Capture the cell that displays the provided text and extract its [X, Y] central coordinate. 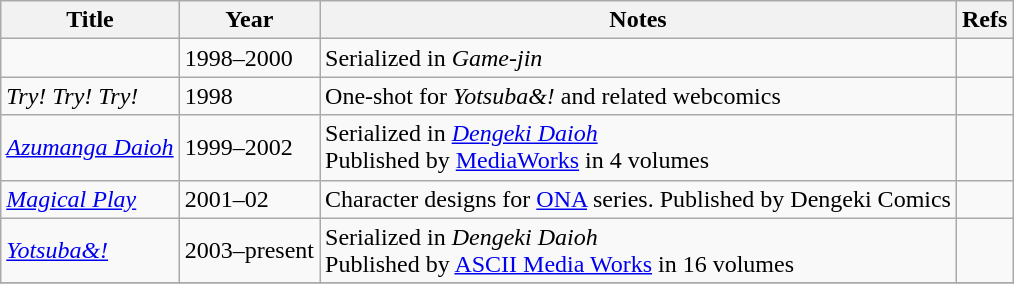
Serialized in Dengeki DaiohPublished by ASCII Media Works in 16 volumes [638, 250]
Notes [638, 20]
Year [249, 20]
2001–02 [249, 199]
Magical Play [90, 199]
1998–2000 [249, 58]
1998 [249, 96]
Try! Try! Try! [90, 96]
Serialized in Dengeki DaiohPublished by MediaWorks in 4 volumes [638, 148]
One-shot for Yotsuba&! and related webcomics [638, 96]
Serialized in Game-jin [638, 58]
Yotsuba&! [90, 250]
Character designs for ONA series. Published by Dengeki Comics [638, 199]
2003–present [249, 250]
1999–2002 [249, 148]
Title [90, 20]
Refs [984, 20]
Azumanga Daioh [90, 148]
